Return the [x, y] coordinate for the center point of the cell that contains the specified text.  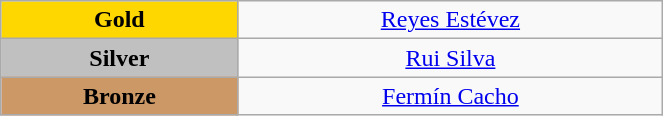
Fermín Cacho [450, 96]
Reyes Estévez [450, 20]
Gold [120, 20]
Silver [120, 58]
Bronze [120, 96]
Rui Silva [450, 58]
